Return (X, Y) of the center of cell containing provided text 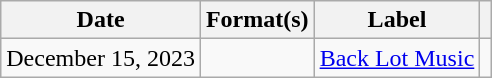
December 15, 2023 (101, 58)
Format(s) (257, 20)
Label (397, 20)
Date (101, 20)
Back Lot Music (397, 58)
